Determine the (x, y) coordinate at the center of the cell enclosing the given text.  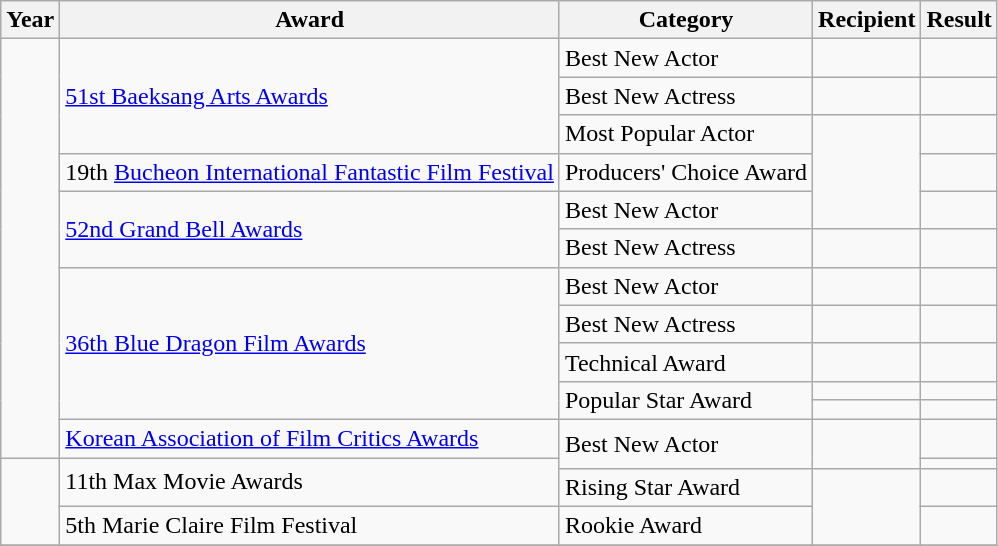
Year (30, 20)
19th Bucheon International Fantastic Film Festival (310, 172)
Rookie Award (686, 526)
51st Baeksang Arts Awards (310, 96)
Result (959, 20)
36th Blue Dragon Film Awards (310, 343)
Technical Award (686, 362)
Korean Association of Film Critics Awards (310, 438)
52nd Grand Bell Awards (310, 229)
Recipient (867, 20)
Most Popular Actor (686, 134)
Producers' Choice Award (686, 172)
Award (310, 20)
Popular Star Award (686, 400)
Category (686, 20)
11th Max Movie Awards (310, 482)
Rising Star Award (686, 488)
5th Marie Claire Film Festival (310, 526)
